For the text-containing cell, return its midpoint in [X, Y] coordinate format. 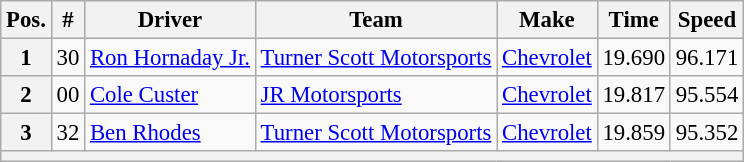
19.690 [634, 58]
Driver [170, 20]
2 [26, 95]
Cole Custer [170, 95]
1 [26, 58]
19.859 [634, 133]
Ben Rhodes [170, 133]
Team [376, 20]
19.817 [634, 95]
00 [68, 95]
Make [547, 20]
Pos. [26, 20]
Speed [706, 20]
95.352 [706, 133]
30 [68, 58]
JR Motorsports [376, 95]
3 [26, 133]
95.554 [706, 95]
# [68, 20]
Time [634, 20]
32 [68, 133]
96.171 [706, 58]
Ron Hornaday Jr. [170, 58]
